Capture the cell that displays the provided text and extract its [X, Y] central coordinate. 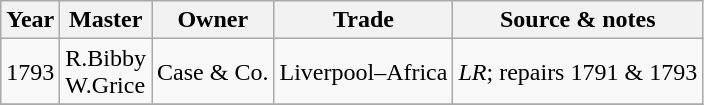
Liverpool–Africa [364, 72]
1793 [30, 72]
LR; repairs 1791 & 1793 [578, 72]
Case & Co. [213, 72]
R.BibbyW.Grice [106, 72]
Year [30, 20]
Trade [364, 20]
Owner [213, 20]
Master [106, 20]
Source & notes [578, 20]
